Pinpoint the cell where the given text exists, returning its [x, y] midpoint coordinate. 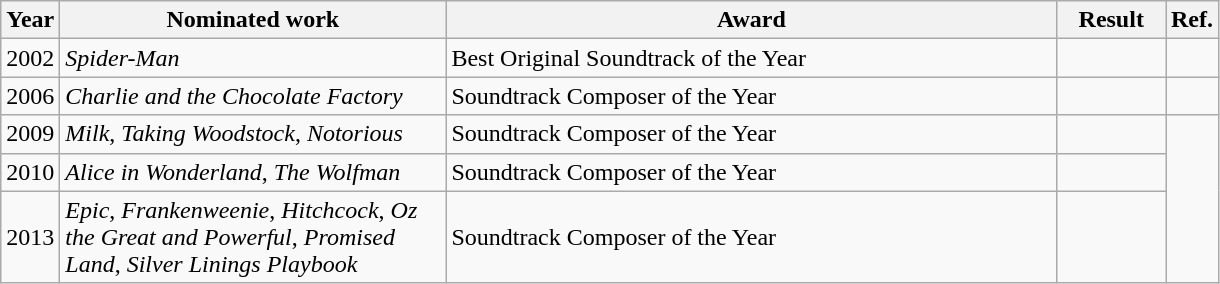
2009 [30, 134]
2006 [30, 96]
Epic, Frankenweenie, Hitchcock, Oz the Great and Powerful, Promised Land, Silver Linings Playbook [253, 237]
Award [752, 20]
2010 [30, 172]
Result [1112, 20]
Best Original Soundtrack of the Year [752, 58]
Ref. [1192, 20]
Charlie and the Chocolate Factory [253, 96]
Year [30, 20]
Milk, Taking Woodstock, Notorious [253, 134]
2013 [30, 237]
2002 [30, 58]
Nominated work [253, 20]
Alice in Wonderland, The Wolfman [253, 172]
Spider-Man [253, 58]
